Output the [X, Y] coordinate of the center of the cell containing the given text.  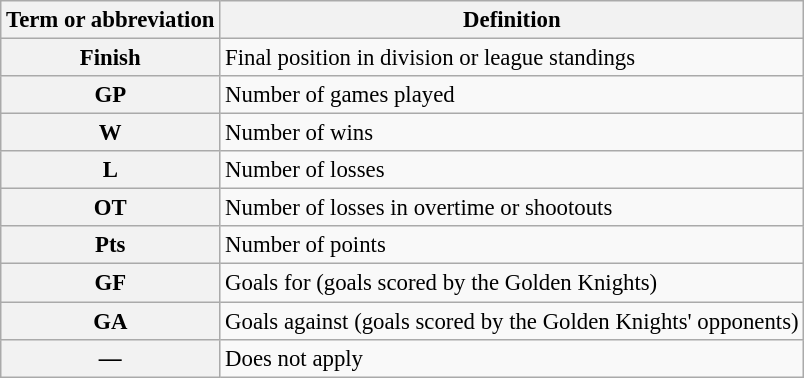
Does not apply [512, 358]
GP [110, 95]
Number of points [512, 245]
Number of wins [512, 133]
W [110, 133]
Term or abbreviation [110, 20]
OT [110, 208]
Definition [512, 20]
Number of losses [512, 170]
L [110, 170]
GA [110, 321]
Number of games played [512, 95]
— [110, 358]
Finish [110, 58]
Final position in division or league standings [512, 58]
Number of losses in overtime or shootouts [512, 208]
Goals for (goals scored by the Golden Knights) [512, 283]
GF [110, 283]
Pts [110, 245]
Goals against (goals scored by the Golden Knights' opponents) [512, 321]
